Output the [x, y] coordinate of the center of the cell containing the given text.  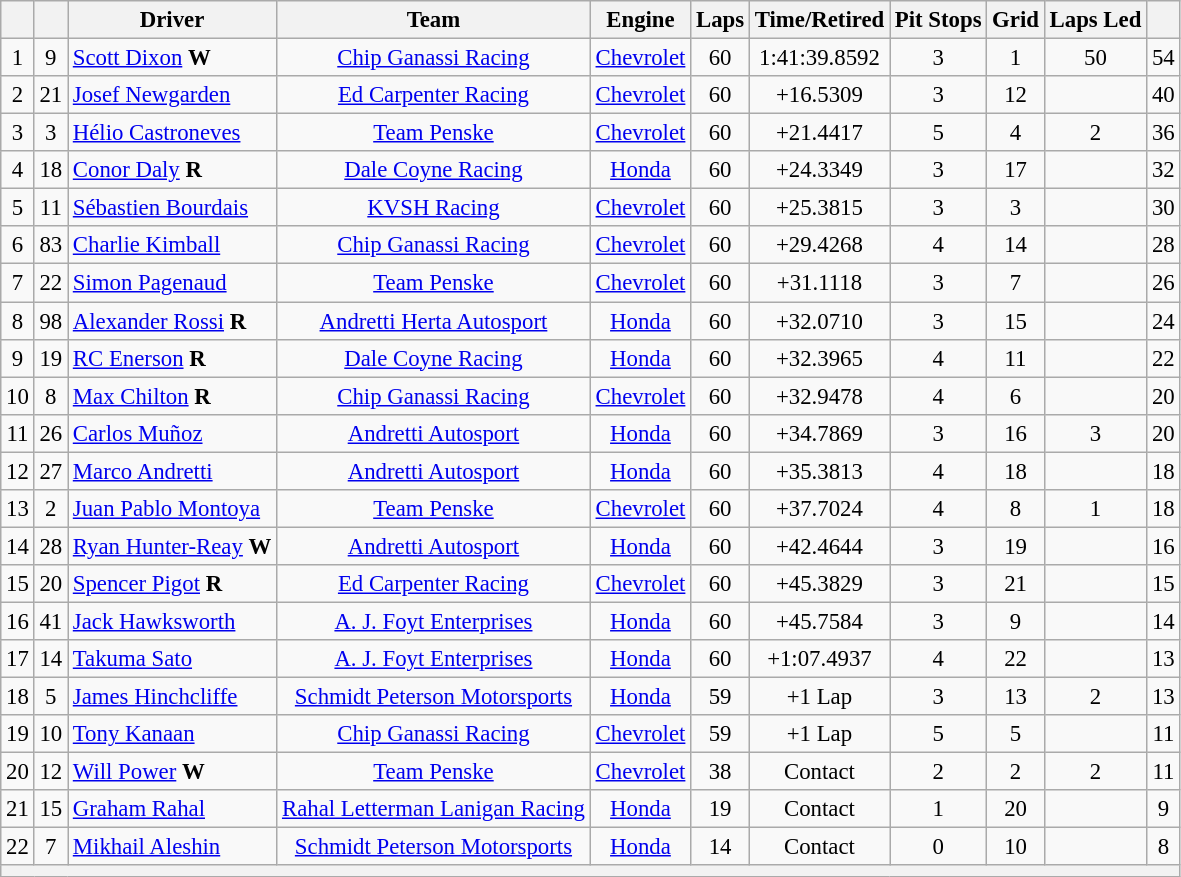
+42.4644 [819, 546]
Ryan Hunter-Reay W [172, 546]
98 [50, 321]
Sébastien Bourdais [172, 208]
+1:07.4937 [819, 659]
Andretti Herta Autosport [434, 321]
30 [1164, 208]
41 [50, 621]
+16.5309 [819, 95]
+25.3815 [819, 208]
+34.7869 [819, 433]
Conor Daly R [172, 170]
Graham Rahal [172, 809]
Marco Andretti [172, 471]
James Hinchcliffe [172, 697]
27 [50, 471]
Tony Kanaan [172, 734]
Juan Pablo Montoya [172, 509]
Pit Stops [938, 20]
+24.3349 [819, 170]
Jack Hawksworth [172, 621]
Josef Newgarden [172, 95]
36 [1164, 133]
32 [1164, 170]
RC Enerson R [172, 358]
Mikhail Aleshin [172, 847]
Grid [1016, 20]
24 [1164, 321]
+32.9478 [819, 396]
+31.1118 [819, 283]
+32.3965 [819, 358]
38 [720, 772]
Laps Led [1095, 20]
+35.3813 [819, 471]
+32.0710 [819, 321]
1:41:39.8592 [819, 58]
+45.3829 [819, 584]
Rahal Letterman Lanigan Racing [434, 809]
Laps [720, 20]
+37.7024 [819, 509]
Will Power W [172, 772]
Scott Dixon W [172, 58]
Charlie Kimball [172, 245]
40 [1164, 95]
0 [938, 847]
Takuma Sato [172, 659]
Time/Retired [819, 20]
Engine [640, 20]
Carlos Muñoz [172, 433]
+29.4268 [819, 245]
Hélio Castroneves [172, 133]
50 [1095, 58]
Alexander Rossi R [172, 321]
Max Chilton R [172, 396]
KVSH Racing [434, 208]
+21.4417 [819, 133]
Simon Pagenaud [172, 283]
Driver [172, 20]
83 [50, 245]
Spencer Pigot R [172, 584]
+45.7584 [819, 621]
Team [434, 20]
54 [1164, 58]
